Return (x, y) of the center of cell containing provided text 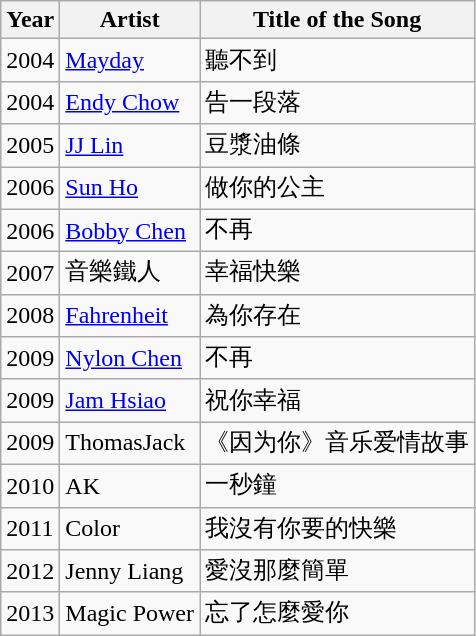
愛沒那麼簡單 (338, 572)
2011 (30, 528)
ThomasJack (130, 444)
祝你幸福 (338, 400)
Year (30, 20)
做你的公主 (338, 188)
JJ Lin (130, 146)
Magic Power (130, 614)
Mayday (130, 60)
豆漿油條 (338, 146)
AK (130, 486)
Color (130, 528)
我沒有你要的快樂 (338, 528)
Bobby Chen (130, 230)
Endy Chow (130, 102)
一秒鐘 (338, 486)
Fahrenheit (130, 316)
Jenny Liang (130, 572)
Jam Hsiao (130, 400)
《因为你》音乐爱情故事 (338, 444)
Sun Ho (130, 188)
Title of the Song (338, 20)
Nylon Chen (130, 358)
聽不到 (338, 60)
幸福快樂 (338, 274)
2005 (30, 146)
忘了怎麼愛你 (338, 614)
為你存在 (338, 316)
2010 (30, 486)
2008 (30, 316)
音樂鐵人 (130, 274)
2012 (30, 572)
2007 (30, 274)
Artist (130, 20)
告一段落 (338, 102)
2013 (30, 614)
